Provide the (x, y) coordinate of the cell's center where the given text is located.  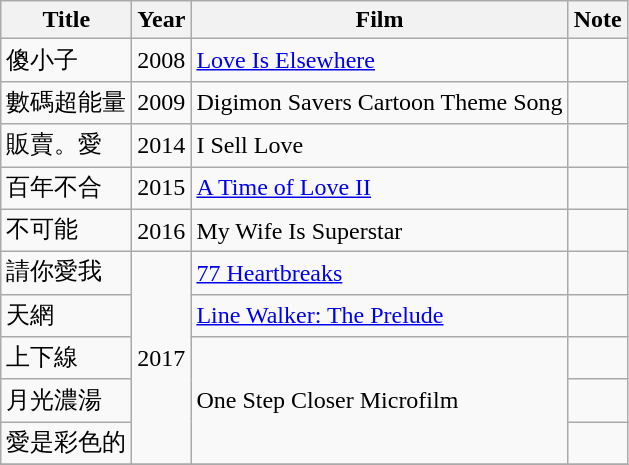
2008 (162, 60)
百年不合 (66, 188)
A Time of Love II (380, 188)
傻小子 (66, 60)
I Sell Love (380, 146)
天網 (66, 316)
2014 (162, 146)
月光濃湯 (66, 400)
不可能 (66, 230)
77 Heartbreaks (380, 274)
Year (162, 20)
2017 (162, 358)
販賣。愛 (66, 146)
2015 (162, 188)
請你愛我 (66, 274)
愛是彩色的 (66, 444)
Line Walker: The Prelude (380, 316)
Film (380, 20)
2009 (162, 102)
One Step Closer Microfilm (380, 401)
Love Is Elsewhere (380, 60)
My Wife Is Superstar (380, 230)
Note (598, 20)
Title (66, 20)
Digimon Savers Cartoon Theme Song (380, 102)
2016 (162, 230)
上下線 (66, 358)
數碼超能量 (66, 102)
